For the text-containing cell, return its midpoint in (x, y) coordinate format. 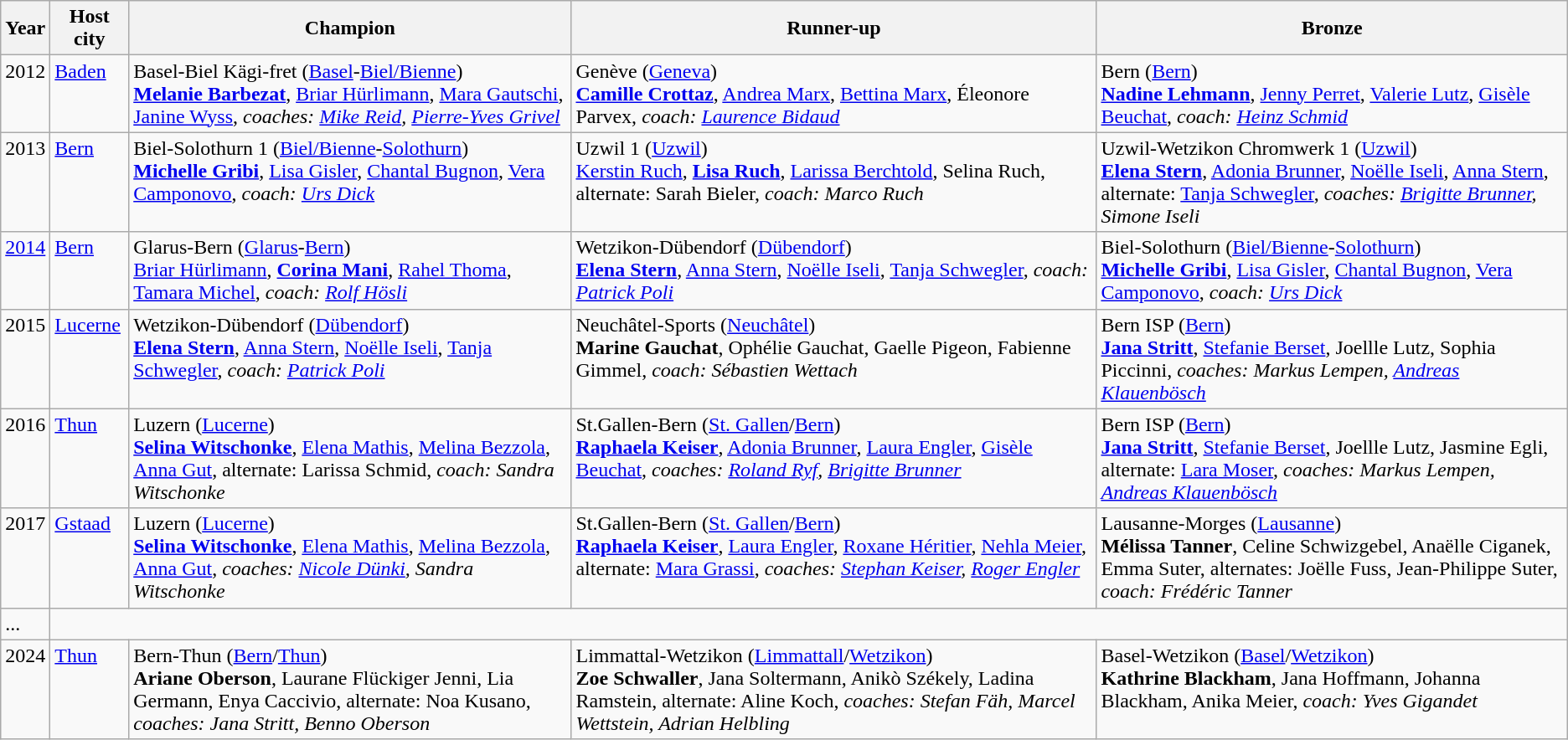
... (25, 624)
2024 (25, 690)
Bronze (1332, 28)
2012 (25, 94)
Host city (90, 28)
Lucerne (90, 358)
2013 (25, 182)
2017 (25, 558)
Luzern (Lucerne)Selina Witschonke, Elena Mathis, Melina Bezzola, Anna Gut, alternate: Larissa Schmid, coach: Sandra Witschonke (350, 459)
Bern ISP (Bern)Jana Stritt, Stefanie Berset, Joellle Lutz, Jasmine Egli, alternate: Lara Moser, coaches: Markus Lempen, Andreas Klauenbösch (1332, 459)
Champion (350, 28)
Basel-Wetzikon (Basel/Wetzikon)Kathrine Blackham, Jana Hoffmann, Johanna Blackham, Anika Meier, coach: Yves Gigandet (1332, 690)
Biel-Solothurn 1 (Biel/Bienne-Solothurn)Michelle Gribi, Lisa Gisler, Chantal Bugnon, Vera Camponovo, coach: Urs Dick (350, 182)
Luzern (Lucerne)Selina Witschonke, Elena Mathis, Melina Bezzola, Anna Gut, coaches: Nicole Dünki, Sandra Witschonke (350, 558)
Neuchâtel-Sports (Neuchâtel)Marine Gauchat, Ophélie Gauchat, Gaelle Pigeon, Fabienne Gimmel, coach: Sébastien Wettach (834, 358)
Glarus-Bern (Glarus-Bern)Briar Hürlimann, Corina Mani, Rahel Thoma, Tamara Michel, coach: Rolf Hösli (350, 270)
2015 (25, 358)
St.Gallen-Bern (St. Gallen/Bern)Raphaela Keiser, Adonia Brunner, Laura Engler, Gisèle Beuchat, coaches: Roland Ryf, Brigitte Brunner (834, 459)
Baden (90, 94)
2016 (25, 459)
Gstaad (90, 558)
Genève (Geneva)Camille Crottaz, Andrea Marx, Bettina Marx, Éleonore Parvex, coach: Laurence Bidaud (834, 94)
Uzwil 1 (Uzwil)Kerstin Ruch, Lisa Ruch, Larissa Berchtold, Selina Ruch, alternate: Sarah Bieler, coach: Marco Ruch (834, 182)
Basel-Biel Kägi-fret (Basel-Biel/Bienne)Melanie Barbezat, Briar Hürlimann, Mara Gautschi, Janine Wyss, coaches: Mike Reid, Pierre-Yves Grivel (350, 94)
Year (25, 28)
2014 (25, 270)
Biel-Solothurn (Biel/Bienne-Solothurn)Michelle Gribi, Lisa Gisler, Chantal Bugnon, Vera Camponovo, coach: Urs Dick (1332, 270)
Bern ISP (Bern)Jana Stritt, Stefanie Berset, Joellle Lutz, Sophia Piccinni, coaches: Markus Lempen, Andreas Klauenbösch (1332, 358)
Bern (Bern)Nadine Lehmann, Jenny Perret, Valerie Lutz, Gisèle Beuchat, coach: Heinz Schmid (1332, 94)
Bern-Thun (Bern/Thun)Ariane Oberson, Laurane Flückiger Jenni, Lia Germann, Enya Caccivio, alternate: Noa Kusano, coaches: Jana Stritt, Benno Oberson (350, 690)
Runner-up (834, 28)
